Find where the given text appears and provide that cell's center as [x, y] coordinate. 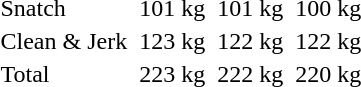
122 kg [250, 41]
123 kg [172, 41]
